Detect which cell encompasses the target text, then output its (x, y) center coordinate. 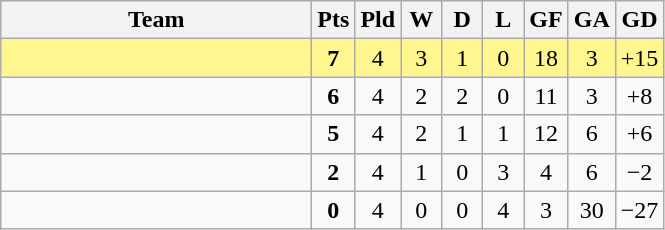
GD (640, 20)
12 (546, 134)
Pld (378, 20)
+6 (640, 134)
−27 (640, 210)
7 (334, 58)
11 (546, 96)
Team (156, 20)
5 (334, 134)
+15 (640, 58)
D (462, 20)
Pts (334, 20)
GF (546, 20)
−2 (640, 172)
L (504, 20)
GA (592, 20)
30 (592, 210)
18 (546, 58)
+8 (640, 96)
W (422, 20)
